From the cell containing the given text, extract its center point as [x, y] coordinate. 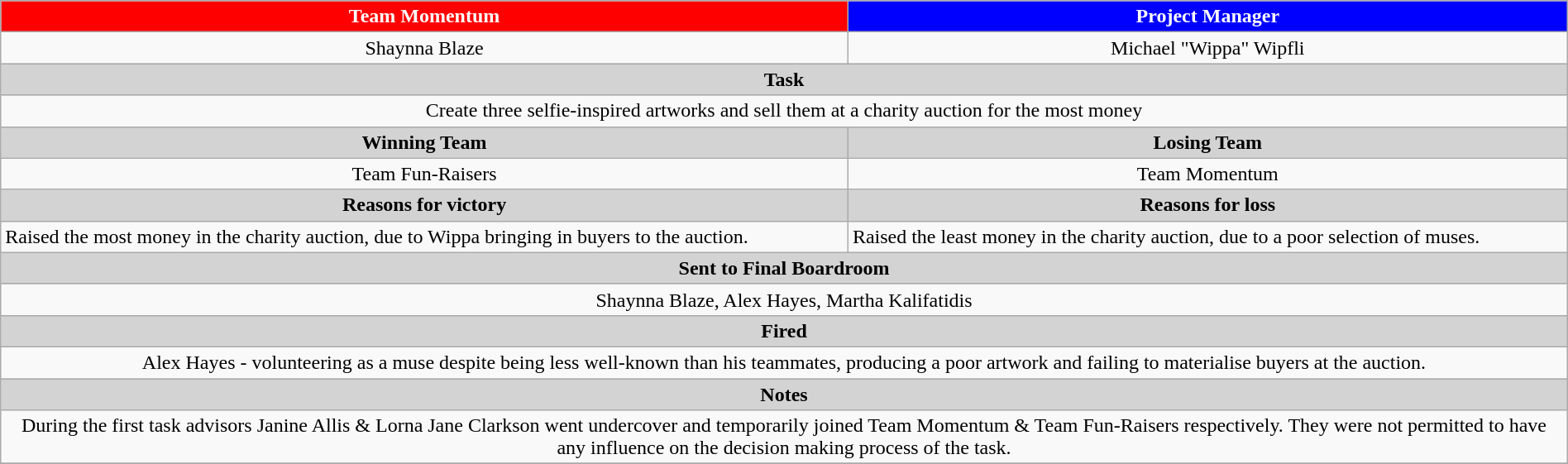
Notes [784, 395]
Losing Team [1207, 142]
Shaynna Blaze [425, 48]
Winning Team [425, 142]
Reasons for loss [1207, 205]
Sent to Final Boardroom [784, 268]
Create three selfie-inspired artworks and sell them at a charity auction for the most money [784, 111]
Team Fun-Raisers [425, 174]
Raised the least money in the charity auction, due to a poor selection of muses. [1207, 237]
Raised the most money in the charity auction, due to Wippa bringing in buyers to the auction. [425, 237]
Reasons for victory [425, 205]
Fired [784, 331]
Task [784, 79]
Michael "Wippa" Wipfli [1207, 48]
Project Manager [1207, 17]
Shaynna Blaze, Alex Hayes, Martha Kalifatidis [784, 299]
